Capture the cell that displays the provided text and extract its [X, Y] central coordinate. 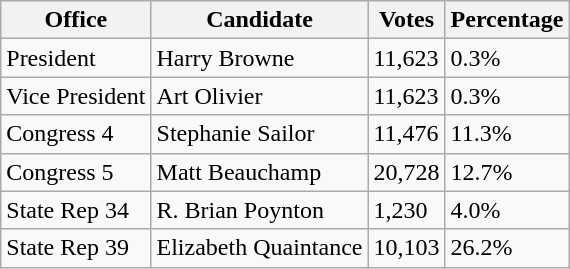
Harry Browne [260, 58]
Votes [406, 20]
20,728 [406, 172]
Congress 4 [76, 134]
26.2% [507, 248]
Vice President [76, 96]
1,230 [406, 210]
State Rep 39 [76, 248]
President [76, 58]
Congress 5 [76, 172]
12.7% [507, 172]
4.0% [507, 210]
10,103 [406, 248]
Art Olivier [260, 96]
Stephanie Sailor [260, 134]
11,476 [406, 134]
Office [76, 20]
Matt Beauchamp [260, 172]
R. Brian Poynton [260, 210]
State Rep 34 [76, 210]
Percentage [507, 20]
Elizabeth Quaintance [260, 248]
Candidate [260, 20]
11.3% [507, 134]
